Extract the [X, Y] coordinate from the center of the cell holding the provided text.  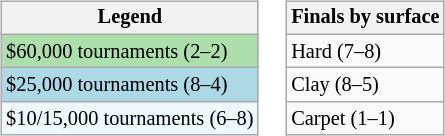
Carpet (1–1) [365, 119]
Clay (8–5) [365, 85]
Finals by surface [365, 18]
Hard (7–8) [365, 51]
$10/15,000 tournaments (6–8) [130, 119]
$60,000 tournaments (2–2) [130, 51]
Legend [130, 18]
$25,000 tournaments (8–4) [130, 85]
